Find where the given text appears and provide that cell's center as [x, y] coordinate. 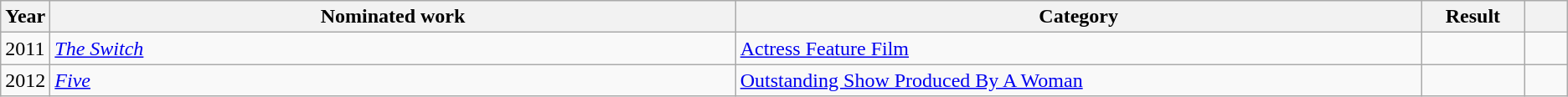
Nominated work [393, 17]
Actress Feature Film [1079, 48]
Outstanding Show Produced By A Woman [1079, 80]
The Switch [393, 48]
2011 [25, 48]
Year [25, 17]
2012 [25, 80]
Result [1473, 17]
Category [1079, 17]
Five [393, 80]
